Pinpoint the cell where the given text exists, returning its [x, y] midpoint coordinate. 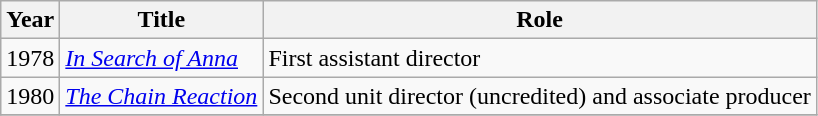
Role [540, 20]
Second unit director (uncredited) and associate producer [540, 96]
1978 [30, 58]
In Search of Anna [162, 58]
Title [162, 20]
The Chain Reaction [162, 96]
Year [30, 20]
First assistant director [540, 58]
1980 [30, 96]
